From the cell containing the given text, extract its center point as (X, Y) coordinate. 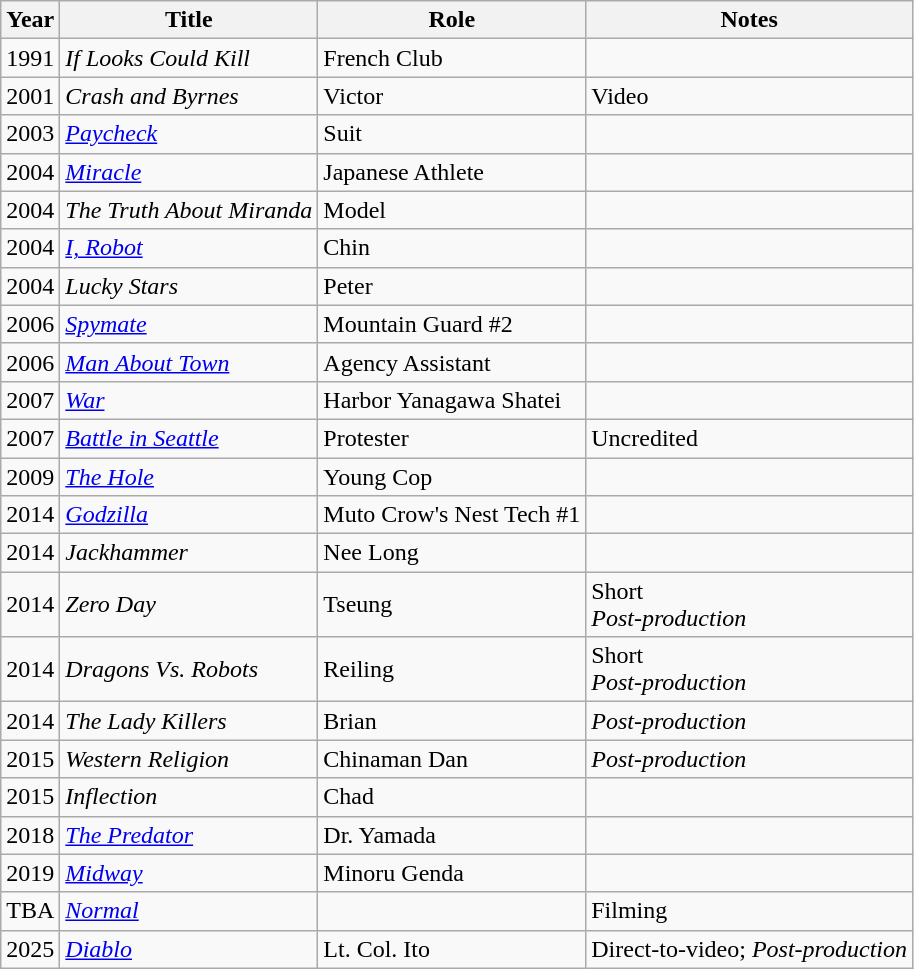
Model (452, 210)
Lt. Col. Ito (452, 949)
Inflection (189, 797)
Man About Town (189, 362)
I, Robot (189, 248)
Western Religion (189, 759)
Video (750, 96)
Year (30, 20)
2001 (30, 96)
Japanese Athlete (452, 172)
The Truth About Miranda (189, 210)
Uncredited (750, 438)
Reiling (452, 670)
2003 (30, 134)
Battle in Seattle (189, 438)
TBA (30, 911)
Protester (452, 438)
The Predator (189, 835)
Diablo (189, 949)
Godzilla (189, 515)
War (189, 400)
Victor (452, 96)
Lucky Stars (189, 286)
The Lady Killers (189, 721)
Notes (750, 20)
Paycheck (189, 134)
2019 (30, 873)
Spymate (189, 324)
Miracle (189, 172)
Filming (750, 911)
Chad (452, 797)
Title (189, 20)
Agency Assistant (452, 362)
Chin (452, 248)
Chinaman Dan (452, 759)
Direct-to-video; Post-production (750, 949)
Muto Crow's Nest Tech #1 (452, 515)
If Looks Could Kill (189, 58)
Crash and Byrnes (189, 96)
Dragons Vs. Robots (189, 670)
Midway (189, 873)
Role (452, 20)
Brian (452, 721)
Harbor Yanagawa Shatei (452, 400)
1991 (30, 58)
Nee Long (452, 553)
Suit (452, 134)
Tseung (452, 604)
Minoru Genda (452, 873)
Peter (452, 286)
2009 (30, 477)
2018 (30, 835)
Dr. Yamada (452, 835)
Zero Day (189, 604)
2025 (30, 949)
The Hole (189, 477)
French Club (452, 58)
Jackhammer (189, 553)
Mountain Guard #2 (452, 324)
Normal (189, 911)
Young Cop (452, 477)
